Pinpoint the cell where the given text exists, returning its [X, Y] midpoint coordinate. 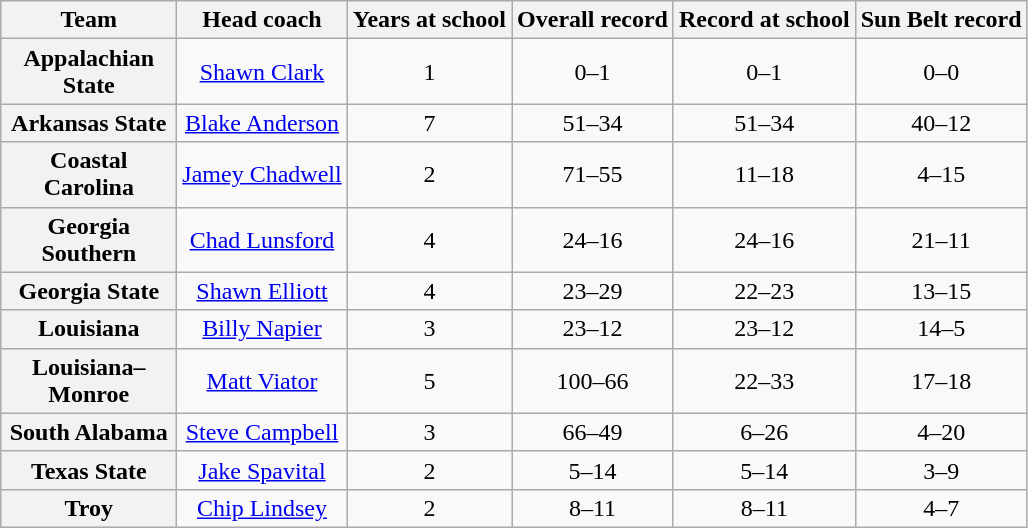
Georgia State [89, 291]
Appalachian State [89, 72]
0–0 [941, 72]
Chad Lunsford [262, 240]
7 [429, 123]
13–15 [941, 291]
South Alabama [89, 432]
4–15 [941, 174]
Jamey Chadwell [262, 174]
1 [429, 72]
Louisiana [89, 329]
Troy [89, 508]
22–33 [764, 380]
Jake Spavital [262, 470]
71–55 [593, 174]
66–49 [593, 432]
11–18 [764, 174]
Shawn Clark [262, 72]
Years at school [429, 20]
Coastal Carolina [89, 174]
Blake Anderson [262, 123]
Billy Napier [262, 329]
5 [429, 380]
100–66 [593, 380]
17–18 [941, 380]
Overall record [593, 20]
Louisiana–Monroe [89, 380]
40–12 [941, 123]
Texas State [89, 470]
Steve Campbell [262, 432]
Arkansas State [89, 123]
Record at school [764, 20]
22–23 [764, 291]
Matt Viator [262, 380]
Shawn Elliott [262, 291]
Team [89, 20]
Head coach [262, 20]
6–26 [764, 432]
14–5 [941, 329]
21–11 [941, 240]
Georgia Southern [89, 240]
Chip Lindsey [262, 508]
Sun Belt record [941, 20]
3–9 [941, 470]
23–29 [593, 291]
4–7 [941, 508]
4–20 [941, 432]
